Find where the given text appears and provide that cell's center as [x, y] coordinate. 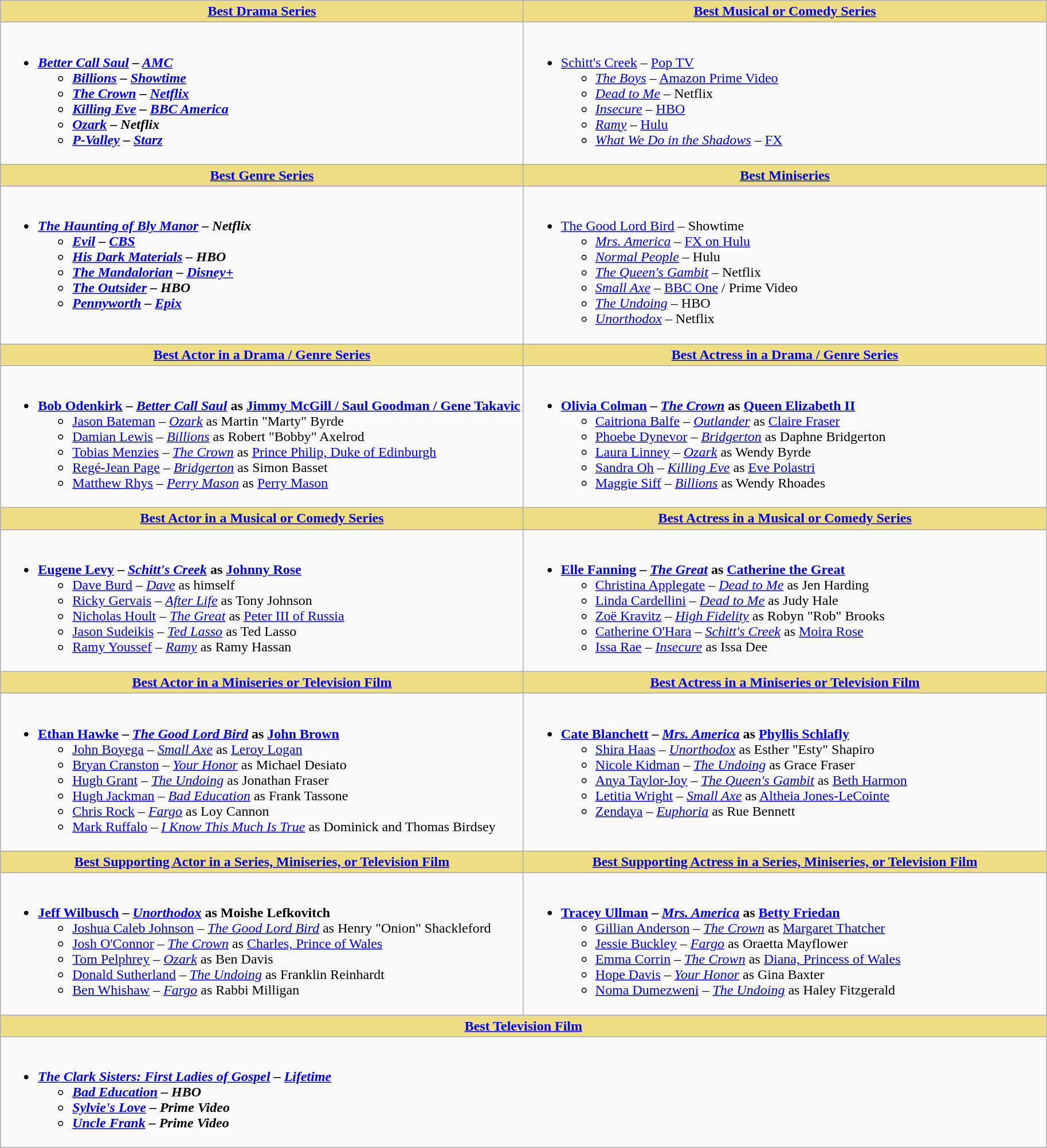
Best Actor in a Musical or Comedy Series [262, 518]
Better Call Saul – AMCBillions – ShowtimeThe Crown – NetflixKilling Eve – BBC AmericaOzark – NetflixP-Valley – Starz [262, 93]
Best Musical or Comedy Series [785, 11]
Best Actor in a Drama / Genre Series [262, 355]
Best Actress in a Musical or Comedy Series [785, 518]
Best Television Film [524, 1026]
Best Drama Series [262, 11]
Best Genre Series [262, 175]
The Haunting of Bly Manor – NetflixEvil – CBSHis Dark Materials – HBOThe Mandalorian – Disney+The Outsider – HBOPennyworth – Epix [262, 265]
Best Supporting Actor in a Series, Miniseries, or Television Film [262, 862]
Schitt's Creek – Pop TVThe Boys – Amazon Prime VideoDead to Me – NetflixInsecure – HBORamy – HuluWhat We Do in the Shadows – FX [785, 93]
Best Supporting Actress in a Series, Miniseries, or Television Film [785, 862]
Best Actress in a Drama / Genre Series [785, 355]
The Clark Sisters: First Ladies of Gospel – LifetimeBad Education – HBOSylvie's Love – Prime VideoUncle Frank – Prime Video [524, 1092]
Best Miniseries [785, 175]
Best Actor in a Miniseries or Television Film [262, 682]
Best Actress in a Miniseries or Television Film [785, 682]
